Output the (X, Y) coordinate of the center of the cell containing the given text.  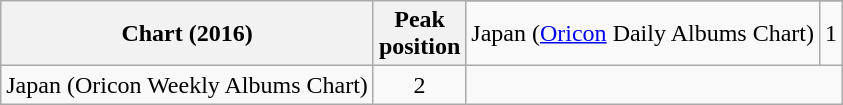
Peakposition (419, 34)
Japan (Oricon Daily Albums Chart) (643, 34)
2 (419, 85)
Japan (Oricon Weekly Albums Chart) (188, 85)
Chart (2016) (188, 34)
1 (830, 34)
